Provide the (X, Y) coordinate of the cell's center where the given text is located.  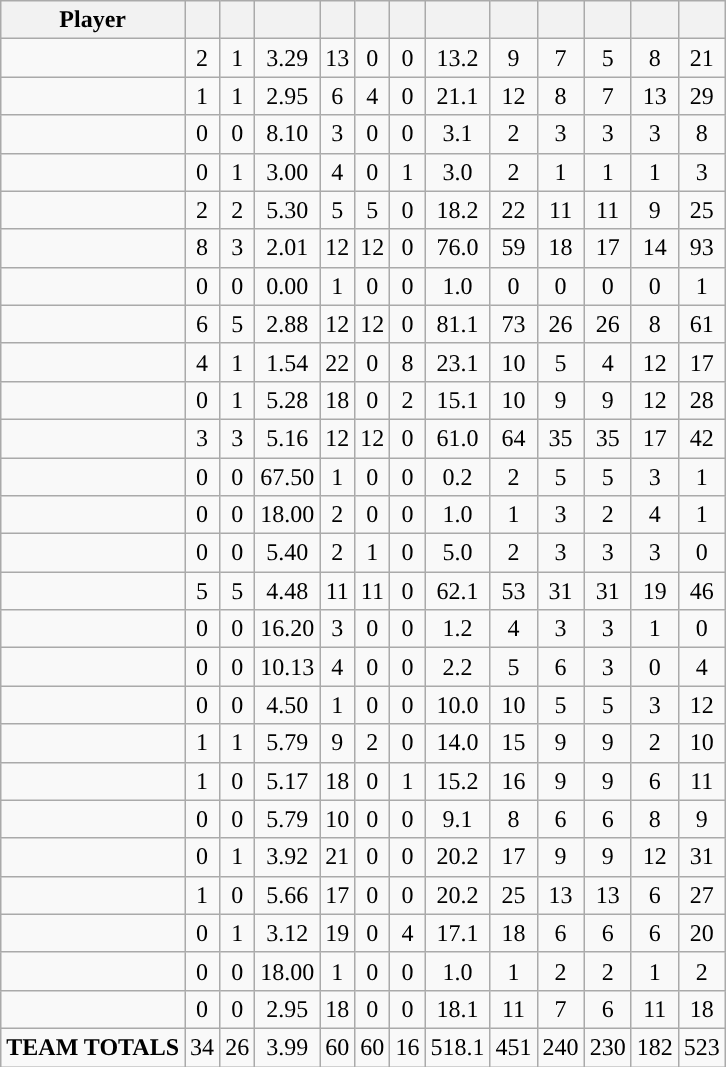
5.17 (288, 781)
5.28 (288, 400)
523 (702, 1047)
15 (514, 743)
67.50 (288, 477)
451 (514, 1047)
61 (702, 324)
4.48 (288, 591)
59 (514, 248)
15.1 (458, 400)
0.2 (458, 477)
20 (702, 933)
8.10 (288, 134)
230 (608, 1047)
46 (702, 591)
42 (702, 438)
3.12 (288, 933)
73 (514, 324)
23.1 (458, 362)
27 (702, 895)
2.88 (288, 324)
15.2 (458, 781)
16.20 (288, 629)
29 (702, 96)
5.0 (458, 553)
93 (702, 248)
3.1 (458, 134)
4.50 (288, 705)
3.99 (288, 1047)
0.00 (288, 286)
14.0 (458, 743)
5.30 (288, 210)
62.1 (458, 591)
3.0 (458, 172)
81.1 (458, 324)
18.2 (458, 210)
3.92 (288, 857)
5.16 (288, 438)
21.1 (458, 96)
28 (702, 400)
34 (202, 1047)
1.54 (288, 362)
182 (654, 1047)
Player (93, 20)
TEAM TOTALS (93, 1047)
1.2 (458, 629)
5.40 (288, 553)
518.1 (458, 1047)
64 (514, 438)
13.2 (458, 58)
18.1 (458, 1009)
3.29 (288, 58)
9.1 (458, 819)
240 (560, 1047)
10.0 (458, 705)
76.0 (458, 248)
14 (654, 248)
5.66 (288, 895)
3.00 (288, 172)
53 (514, 591)
17.1 (458, 933)
61.0 (458, 438)
2.01 (288, 248)
2.2 (458, 667)
10.13 (288, 667)
